Output the [X, Y] coordinate of the center of the cell containing the given text.  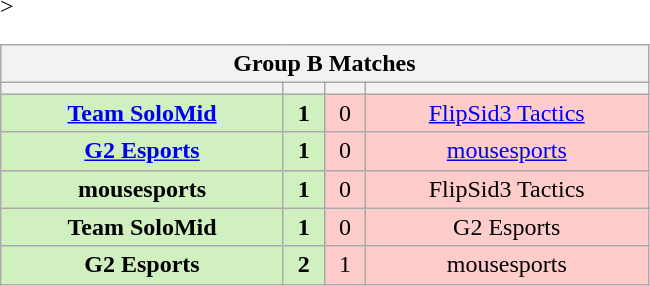
Group B Matches [324, 64]
2 [304, 265]
